Detect which cell encompasses the target text, then output its [x, y] center coordinate. 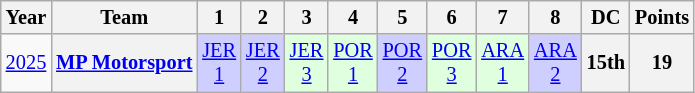
POR3 [452, 63]
Year [26, 17]
POR1 [352, 63]
2 [263, 17]
JER2 [263, 63]
6 [452, 17]
1 [219, 17]
JER1 [219, 63]
3 [307, 17]
19 [662, 63]
JER3 [307, 63]
7 [502, 17]
2025 [26, 63]
8 [556, 17]
ARA1 [502, 63]
MP Motorsport [124, 63]
5 [402, 17]
ARA2 [556, 63]
4 [352, 17]
15th [606, 63]
DC [606, 17]
POR2 [402, 63]
Points [662, 17]
Team [124, 17]
